Detect which cell encompasses the target text, then output its [x, y] center coordinate. 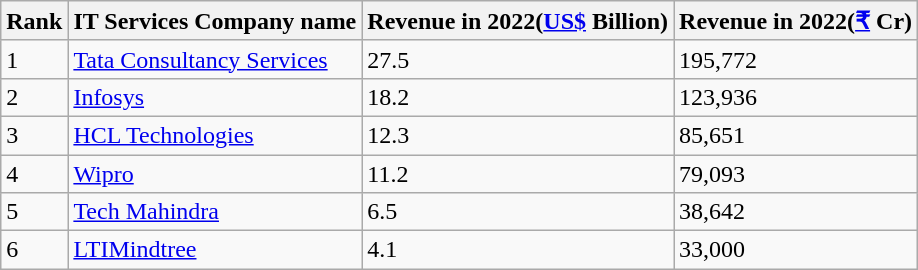
18.2 [518, 97]
Revenue in 2022(US$ Billion) [518, 21]
HCL Technologies [215, 135]
79,093 [796, 173]
11.2 [518, 173]
38,642 [796, 212]
Rank [34, 21]
2 [34, 97]
195,772 [796, 59]
4.1 [518, 250]
6 [34, 250]
85,651 [796, 135]
6.5 [518, 212]
LTIMindtree [215, 250]
3 [34, 135]
33,000 [796, 250]
Wipro [215, 173]
1 [34, 59]
123,936 [796, 97]
Tata Consultancy Services [215, 59]
4 [34, 173]
Tech Mahindra [215, 212]
Revenue in 2022(₹ Cr) [796, 21]
12.3 [518, 135]
27.5 [518, 59]
Infosys [215, 97]
5 [34, 212]
IT Services Company name [215, 21]
